Provide the [X, Y] coordinate of the cell's center where the given text is located.  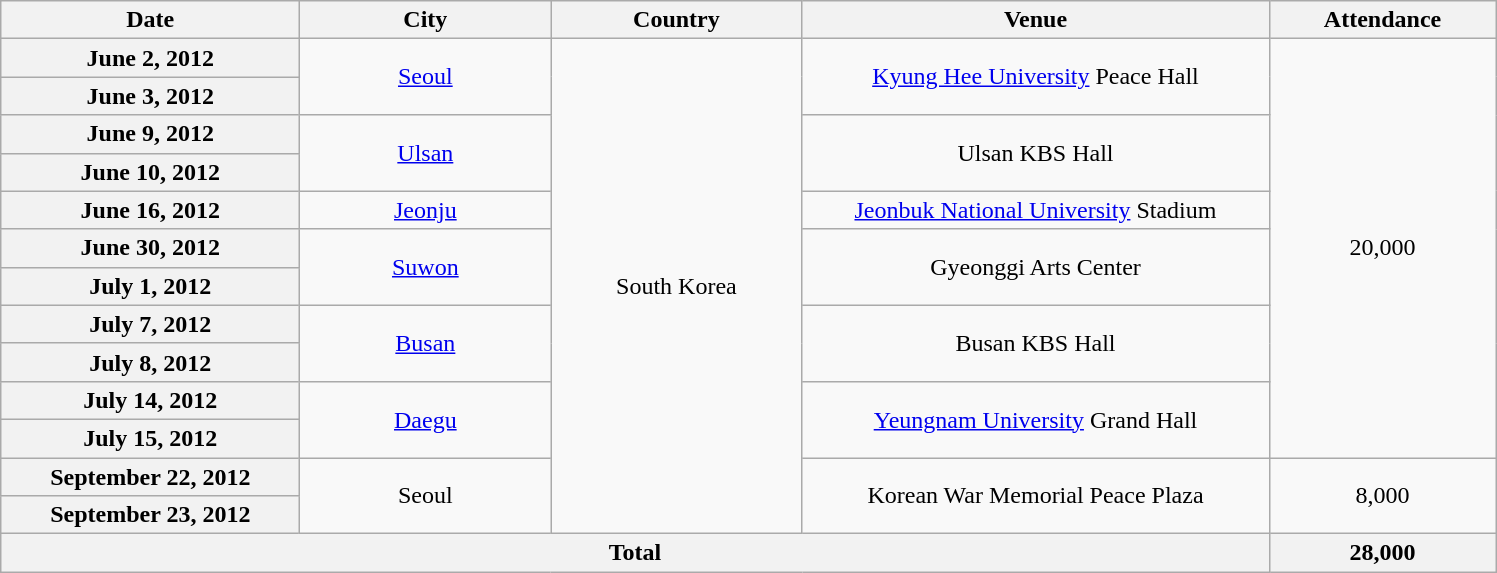
Date [150, 20]
September 23, 2012 [150, 515]
Jeonbuk National University Stadium [1036, 210]
Jeonju [426, 210]
June 9, 2012 [150, 134]
20,000 [1382, 248]
July 15, 2012 [150, 438]
Country [676, 20]
July 7, 2012 [150, 324]
July 1, 2012 [150, 286]
Gyeonggi Arts Center [1036, 267]
Daegu [426, 419]
28,000 [1382, 553]
June 10, 2012 [150, 172]
Ulsan [426, 153]
Total [635, 553]
July 14, 2012 [150, 400]
September 22, 2012 [150, 477]
City [426, 20]
Suwon [426, 267]
Attendance [1382, 20]
Busan KBS Hall [1036, 343]
June 3, 2012 [150, 96]
June 16, 2012 [150, 210]
Korean War Memorial Peace Plaza [1036, 496]
June 2, 2012 [150, 58]
Venue [1036, 20]
Yeungnam University Grand Hall [1036, 419]
June 30, 2012 [150, 248]
Ulsan KBS Hall [1036, 153]
South Korea [676, 286]
8,000 [1382, 496]
July 8, 2012 [150, 362]
Busan [426, 343]
Kyung Hee University Peace Hall [1036, 77]
